Output the [x, y] coordinate of the center of the cell containing the given text.  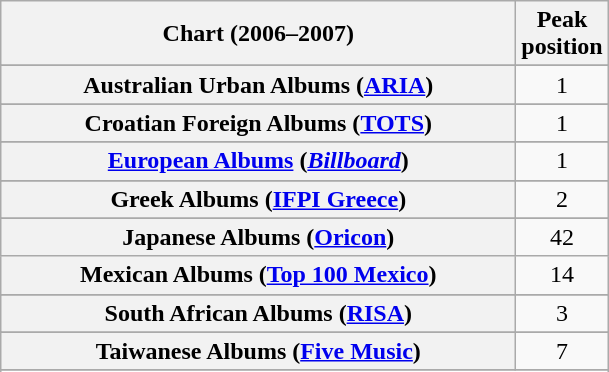
Taiwanese Albums (Five Music) [258, 351]
South African Albums (RISA) [258, 313]
Japanese Albums (Oricon) [258, 237]
Greek Albums (IFPI Greece) [258, 199]
Chart (2006–2007) [258, 34]
Mexican Albums (Top 100 Mexico) [258, 275]
Australian Urban Albums (ARIA) [258, 85]
3 [562, 313]
14 [562, 275]
European Albums (Billboard) [258, 161]
7 [562, 351]
42 [562, 237]
Peakposition [562, 34]
Croatian Foreign Albums (TOTS) [258, 123]
2 [562, 199]
